From the cell containing the given text, extract its center point as [X, Y] coordinate. 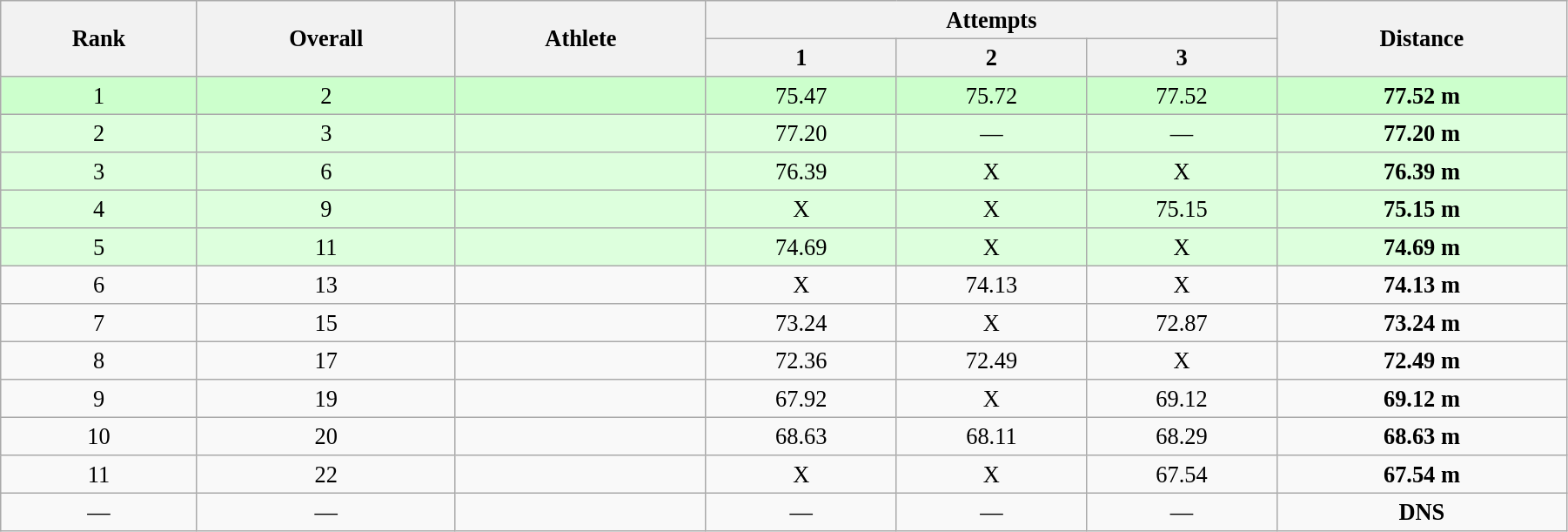
68.63 m [1422, 436]
75.15 [1182, 209]
67.54 [1182, 475]
5 [99, 247]
68.29 [1182, 436]
68.11 [992, 436]
73.24 [801, 323]
10 [99, 436]
7 [99, 323]
75.72 [992, 95]
77.20 m [1422, 133]
DNS [1422, 512]
74.13 m [1422, 285]
Athlete [580, 38]
8 [99, 360]
17 [325, 360]
74.69 [801, 247]
72.36 [801, 360]
77.20 [801, 133]
22 [325, 475]
69.12 m [1422, 399]
72.87 [1182, 323]
67.92 [801, 399]
67.54 m [1422, 475]
76.39 [801, 172]
Distance [1422, 38]
Rank [99, 38]
13 [325, 285]
68.63 [801, 436]
74.13 [992, 285]
76.39 m [1422, 172]
74.69 m [1422, 247]
Overall [325, 38]
69.12 [1182, 399]
75.47 [801, 95]
72.49 m [1422, 360]
20 [325, 436]
19 [325, 399]
77.52 m [1422, 95]
Attempts [991, 19]
4 [99, 209]
75.15 m [1422, 209]
15 [325, 323]
73.24 m [1422, 323]
72.49 [992, 360]
77.52 [1182, 95]
